From the cell containing the given text, extract its center point as [X, Y] coordinate. 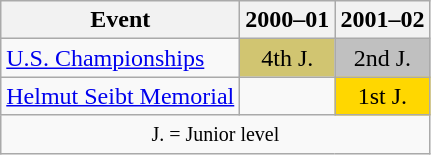
2nd J. [382, 58]
2000–01 [288, 20]
4th J. [288, 58]
Helmut Seibt Memorial [120, 96]
Event [120, 20]
J. = Junior level [216, 134]
U.S. Championships [120, 58]
2001–02 [382, 20]
1st J. [382, 96]
